Detect which cell encompasses the target text, then output its (x, y) center coordinate. 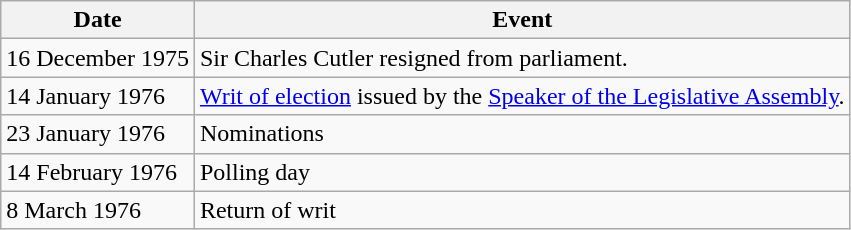
8 March 1976 (98, 210)
Nominations (522, 134)
Polling day (522, 172)
Event (522, 20)
16 December 1975 (98, 58)
Return of writ (522, 210)
23 January 1976 (98, 134)
Writ of election issued by the Speaker of the Legislative Assembly. (522, 96)
Date (98, 20)
Sir Charles Cutler resigned from parliament. (522, 58)
14 January 1976 (98, 96)
14 February 1976 (98, 172)
